For the text-containing cell, return its midpoint in [X, Y] coordinate format. 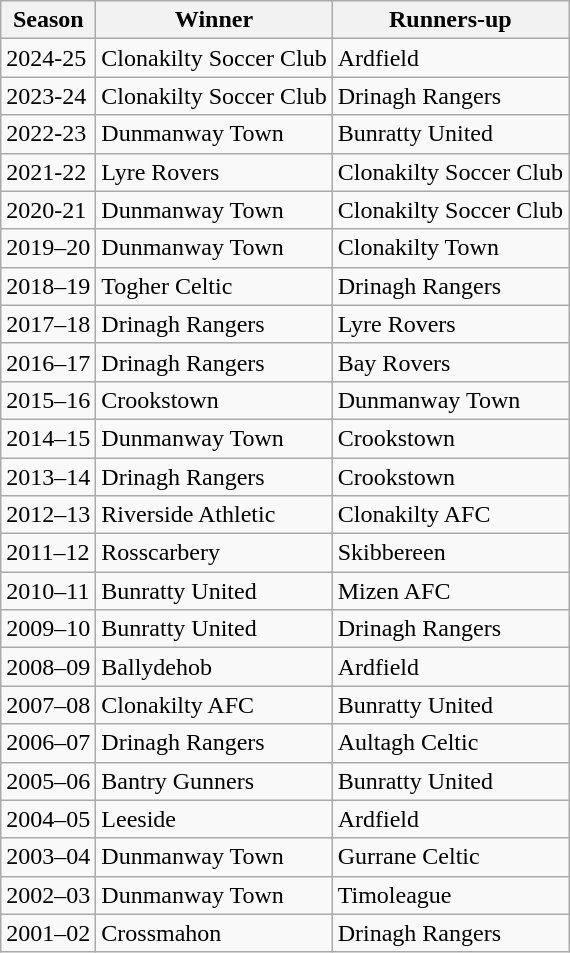
2018–19 [48, 286]
Season [48, 20]
Runners-up [450, 20]
Togher Celtic [214, 286]
2012–13 [48, 515]
2010–11 [48, 591]
2007–08 [48, 705]
Crossmahon [214, 933]
2002–03 [48, 895]
2013–14 [48, 477]
Ballydehob [214, 667]
Gurrane Celtic [450, 857]
2023-24 [48, 96]
2015–16 [48, 400]
2003–04 [48, 857]
2001–02 [48, 933]
2008–09 [48, 667]
Skibbereen [450, 553]
2024-25 [48, 58]
Mizen AFC [450, 591]
Timoleague [450, 895]
2004–05 [48, 819]
2009–10 [48, 629]
2022-23 [48, 134]
Leeside [214, 819]
2005–06 [48, 781]
2017–18 [48, 324]
2020-21 [48, 210]
2019–20 [48, 248]
Riverside Athletic [214, 515]
2011–12 [48, 553]
Bay Rovers [450, 362]
Rosscarbery [214, 553]
Winner [214, 20]
Aultagh Celtic [450, 743]
2006–07 [48, 743]
2016–17 [48, 362]
Bantry Gunners [214, 781]
2021-22 [48, 172]
2014–15 [48, 438]
Clonakilty Town [450, 248]
